Pinpoint the cell where the given text exists, returning its (x, y) midpoint coordinate. 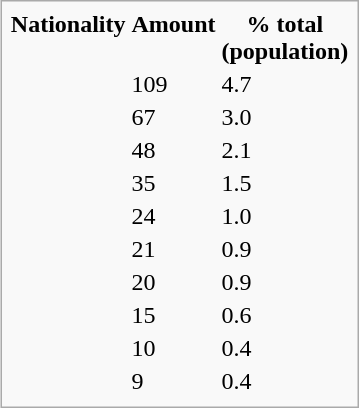
24 (174, 216)
21 (174, 249)
35 (174, 183)
0.6 (285, 315)
1.0 (285, 216)
9 (174, 381)
20 (174, 282)
% total(population) (285, 38)
3.0 (285, 117)
109 (174, 84)
67 (174, 117)
4.7 (285, 84)
2.1 (285, 150)
Amount (174, 38)
10 (174, 348)
Nationality (68, 38)
48 (174, 150)
1.5 (285, 183)
15 (174, 315)
